Locate the cell with the specified text and output its (X, Y) center coordinate. 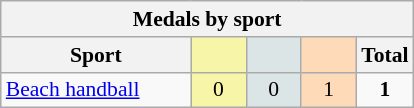
Medals by sport (208, 19)
Beach handball (96, 90)
Sport (96, 55)
Total (384, 55)
